From the cell containing the given text, extract its center point as [x, y] coordinate. 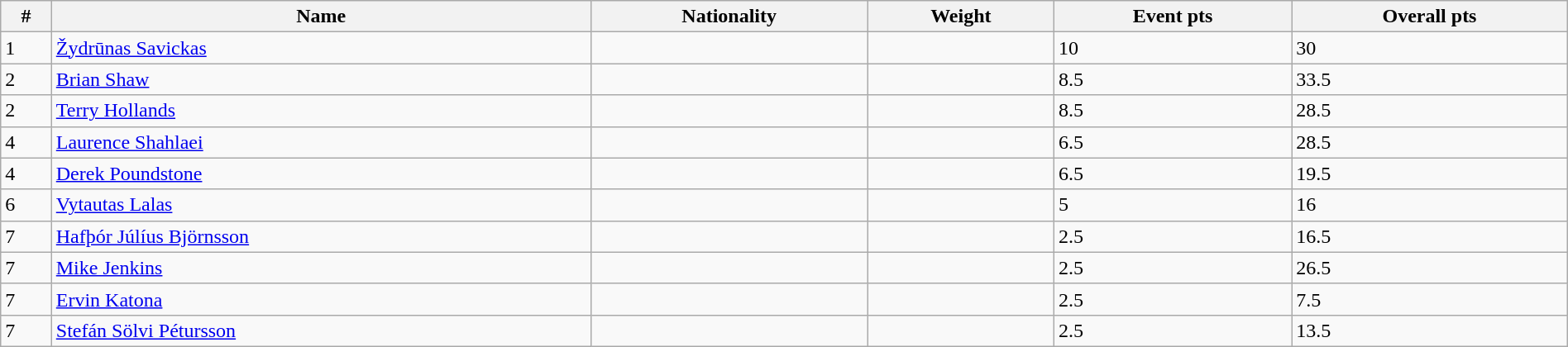
Hafþór Júlíus Björnsson [321, 236]
16 [1430, 205]
Mike Jenkins [321, 268]
26.5 [1430, 268]
Ervin Katona [321, 299]
Žydrūnas Savickas [321, 48]
Overall pts [1430, 17]
33.5 [1430, 79]
Brian Shaw [321, 79]
6 [26, 205]
7.5 [1430, 299]
13.5 [1430, 330]
5 [1173, 205]
19.5 [1430, 173]
Nationality [729, 17]
Terry Hollands [321, 111]
Name [321, 17]
1 [26, 48]
# [26, 17]
30 [1430, 48]
Vytautas Lalas [321, 205]
10 [1173, 48]
16.5 [1430, 236]
Stefán Sölvi Pétursson [321, 330]
Weight [961, 17]
Laurence Shahlaei [321, 142]
Event pts [1173, 17]
Derek Poundstone [321, 173]
